Extract the (X, Y) coordinate from the center of the cell holding the provided text.  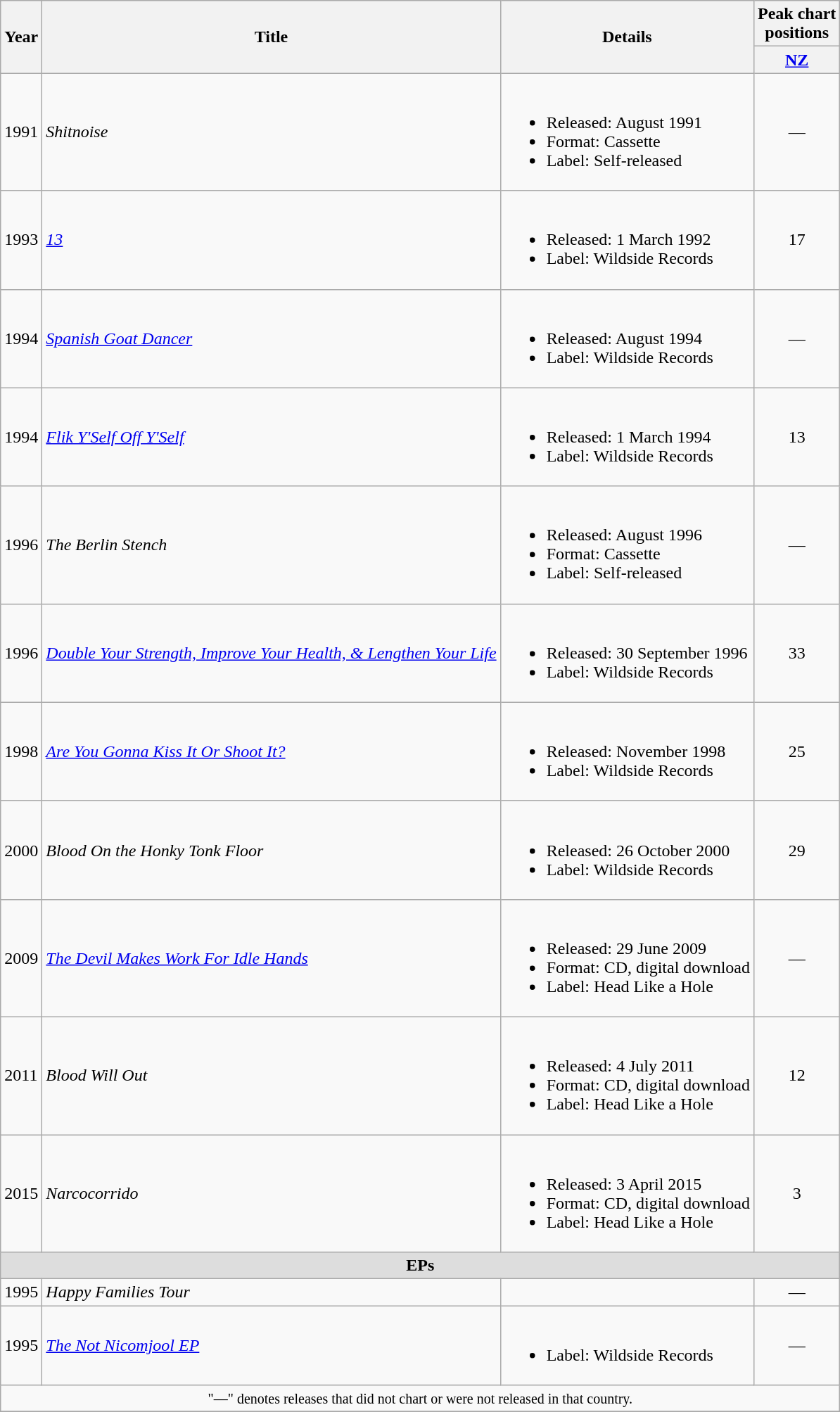
Narcocorrido (272, 1193)
Released: 29 June 2009Format: CD, digital downloadLabel: Head Like a Hole (627, 958)
33 (797, 653)
Released: 30 September 1996Label: Wildside Records (627, 653)
2000 (21, 850)
1998 (21, 751)
The Devil Makes Work For Idle Hands (272, 958)
NZ (797, 60)
Shitnoise (272, 132)
Released: August 1996Format: CassetteLabel: Self-released (627, 545)
25 (797, 751)
17 (797, 240)
Blood On the Honky Tonk Floor (272, 850)
Label: Wildside Records (627, 1345)
Released: 1 March 1992Label: Wildside Records (627, 240)
Released: 3 April 2015Format: CD, digital downloadLabel: Head Like a Hole (627, 1193)
Double Your Strength, Improve Your Health, & Lengthen Your Life (272, 653)
The Berlin Stench (272, 545)
Released: August 1991Format: CassetteLabel: Self-released (627, 132)
Happy Families Tour (272, 1292)
2011 (21, 1075)
Blood Will Out (272, 1075)
Title (272, 37)
Details (627, 37)
Are You Gonna Kiss It Or Shoot It? (272, 751)
Released: 26 October 2000Label: Wildside Records (627, 850)
Released: 4 July 2011Format: CD, digital downloadLabel: Head Like a Hole (627, 1075)
The Not Nicomjool EP (272, 1345)
29 (797, 850)
Released: August 1994Label: Wildside Records (627, 338)
Released: 1 March 1994Label: Wildside Records (627, 437)
EPs (421, 1266)
2009 (21, 958)
1991 (21, 132)
Spanish Goat Dancer (272, 338)
Year (21, 37)
Flik Y'Self Off Y'Self (272, 437)
1993 (21, 240)
12 (797, 1075)
Peak chartpositions (797, 24)
Released: November 1998Label: Wildside Records (627, 751)
2015 (21, 1193)
3 (797, 1193)
"—" denotes releases that did not chart or were not released in that country. (421, 1399)
